Identify which cell holds the provided text, then report its [x, y] central coordinate. 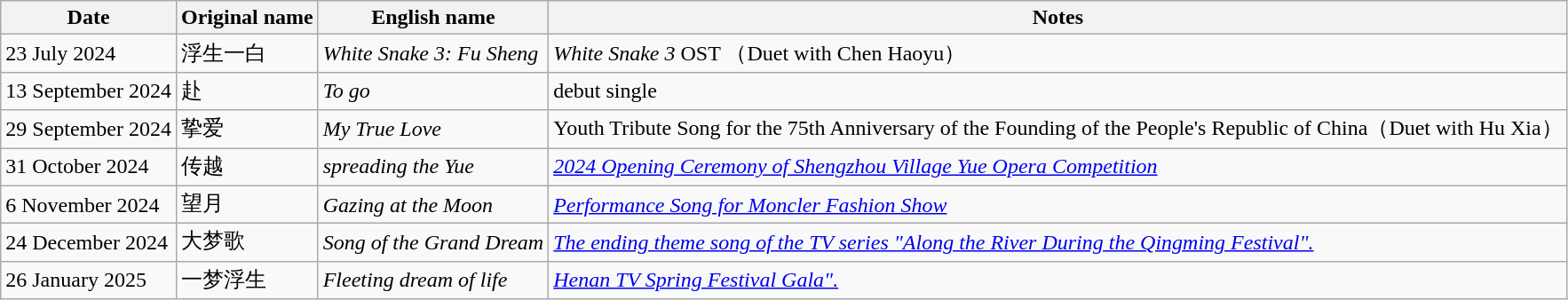
2024 Opening Ceremony of Shengzhou Village Yue Opera Competition [1058, 167]
29 September 2024 [89, 130]
23 July 2024 [89, 53]
大梦歌 [247, 243]
Original name [247, 18]
赴 [247, 91]
White Snake 3: Fu Sheng [433, 53]
The ending theme song of the TV series "Along the River During the Qingming Festival". [1058, 243]
13 September 2024 [89, 91]
My True Love [433, 130]
White Snake 3 OST （Duet with Chen Haoyu） [1058, 53]
spreading the Yue [433, 167]
Gazing at the Moon [433, 204]
Henan TV Spring Festival Gala". [1058, 280]
26 January 2025 [89, 280]
Performance Song for Moncler Fashion Show [1058, 204]
To go [433, 91]
Date [89, 18]
Youth Tribute Song for the 75th Anniversary of the Founding of the People's Republic of China（Duet with Hu Xia） [1058, 130]
English name [433, 18]
一梦浮生 [247, 280]
浮生一白 [247, 53]
Notes [1058, 18]
24 December 2024 [89, 243]
debut single [1058, 91]
望月 [247, 204]
Fleeting dream of life [433, 280]
传越 [247, 167]
Song of the Grand Dream [433, 243]
31 October 2024 [89, 167]
6 November 2024 [89, 204]
挚爱 [247, 130]
